Locate the cell with the specified text and output its (X, Y) center coordinate. 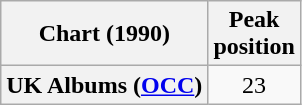
UK Albums (OCC) (104, 85)
Chart (1990) (104, 34)
23 (254, 85)
Peakposition (254, 34)
